Extract the (x, y) coordinate from the center of the cell holding the provided text.  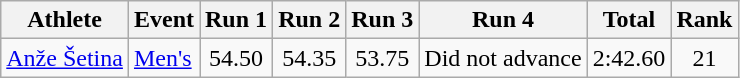
53.75 (382, 58)
54.35 (310, 58)
Athlete (65, 20)
Run 2 (310, 20)
21 (704, 58)
Rank (704, 20)
Anže Šetina (65, 58)
Run 4 (503, 20)
Event (164, 20)
Run 3 (382, 20)
54.50 (236, 58)
Men's (164, 58)
Run 1 (236, 20)
Total (629, 20)
2:42.60 (629, 58)
Did not advance (503, 58)
